From the cell containing the given text, extract its center point as [x, y] coordinate. 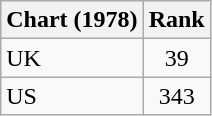
39 [176, 58]
UK [72, 58]
US [72, 96]
Chart (1978) [72, 20]
343 [176, 96]
Rank [176, 20]
